Return (X, Y) of the center of cell containing provided text 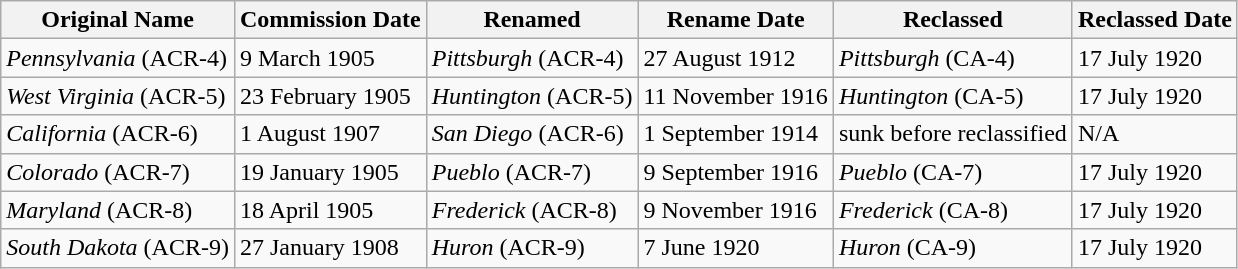
Huron (ACR-9) (532, 248)
Huntington (ACR-5) (532, 96)
Rename Date (736, 20)
West Virginia (ACR-5) (118, 96)
Reclassed (952, 20)
Pittsburgh (CA-4) (952, 58)
Huron (CA-9) (952, 248)
Pueblo (ACR-7) (532, 172)
San Diego (ACR-6) (532, 134)
1 August 1907 (330, 134)
Renamed (532, 20)
9 November 1916 (736, 210)
Pennsylvania (ACR-4) (118, 58)
Maryland (ACR-8) (118, 210)
23 February 1905 (330, 96)
Huntington (CA-5) (952, 96)
Frederick (CA-8) (952, 210)
18 April 1905 (330, 210)
Original Name (118, 20)
Colorado (ACR-7) (118, 172)
27 August 1912 (736, 58)
Commission Date (330, 20)
27 January 1908 (330, 248)
19 January 1905 (330, 172)
Pittsburgh (ACR-4) (532, 58)
South Dakota (ACR-9) (118, 248)
9 September 1916 (736, 172)
N/A (1154, 134)
9 March 1905 (330, 58)
Frederick (ACR-8) (532, 210)
Pueblo (CA-7) (952, 172)
7 June 1920 (736, 248)
Reclassed Date (1154, 20)
California (ACR-6) (118, 134)
11 November 1916 (736, 96)
sunk before reclassified (952, 134)
1 September 1914 (736, 134)
